From the cell containing the given text, extract its center point as (x, y) coordinate. 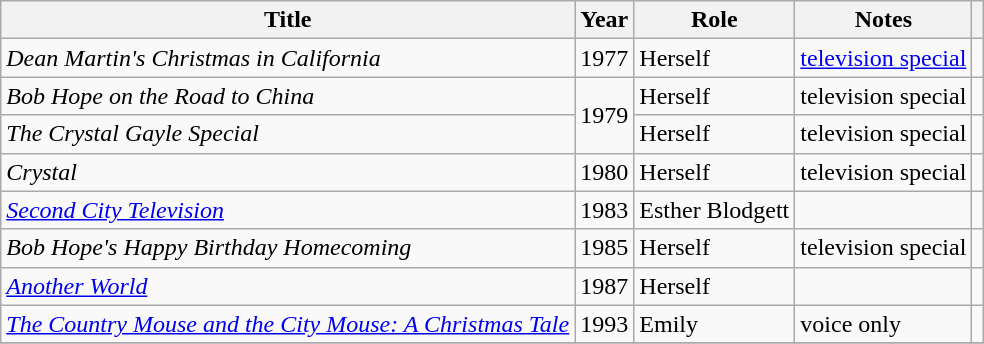
Dean Martin's Christmas in California (288, 58)
Bob Hope's Happy Birthday Homecoming (288, 248)
Emily (714, 324)
Bob Hope on the Road to China (288, 96)
Another World (288, 286)
Role (714, 20)
1985 (604, 248)
1979 (604, 115)
1993 (604, 324)
1977 (604, 58)
The Country Mouse and the City Mouse: A Christmas Tale (288, 324)
The Crystal Gayle Special (288, 134)
1983 (604, 210)
voice only (884, 324)
Second City Television (288, 210)
1987 (604, 286)
Year (604, 20)
Title (288, 20)
1980 (604, 172)
Notes (884, 20)
Crystal (288, 172)
Esther Blodgett (714, 210)
